Pinpoint the cell where the given text exists, returning its (X, Y) midpoint coordinate. 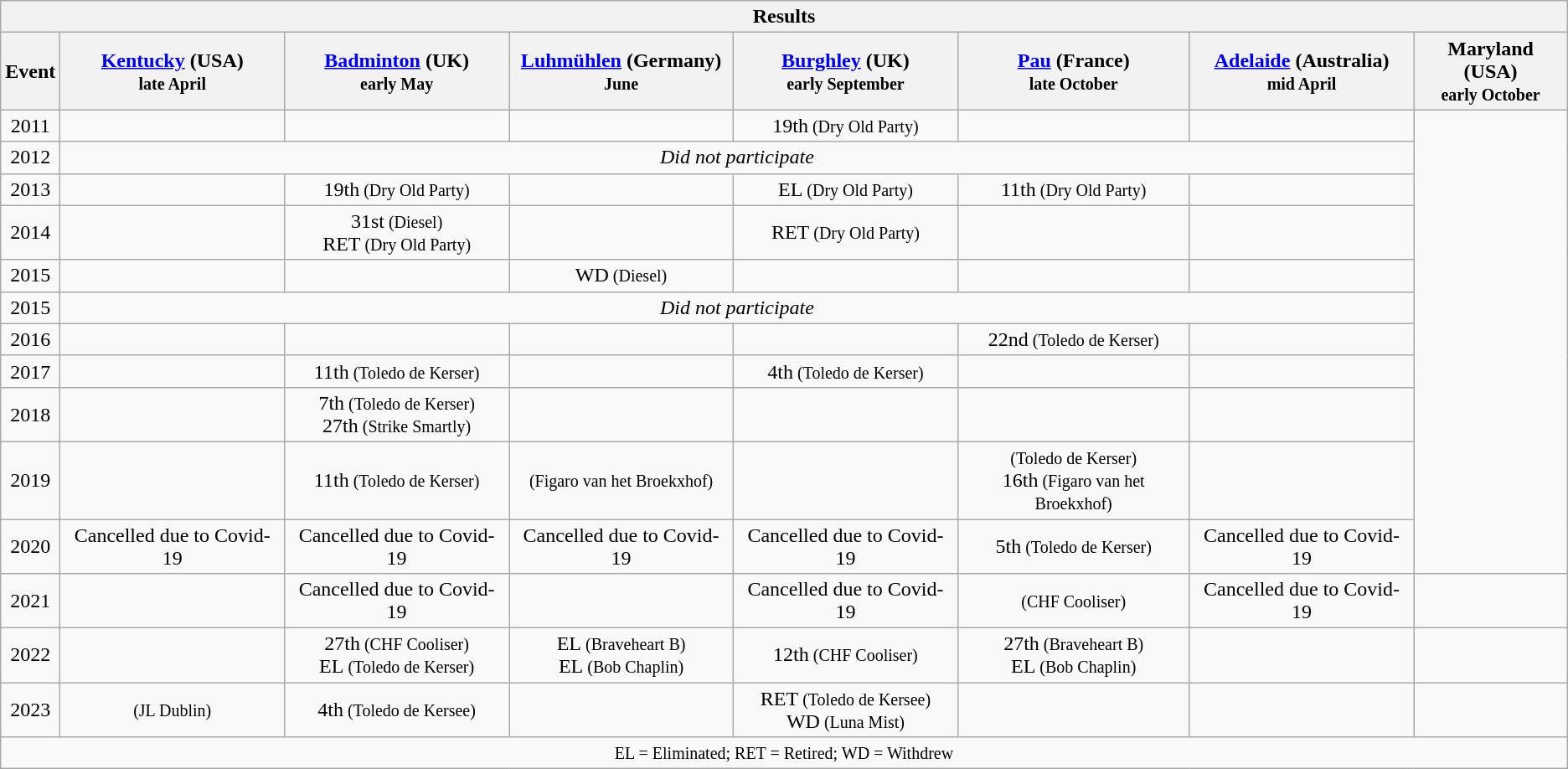
31st (Diesel)RET (Dry Old Party) (397, 233)
22nd (Toledo de Kerser) (1074, 339)
2017 (30, 371)
12th (CHF Cooliser) (846, 655)
Burghley (UK)early September (846, 71)
RET (Dry Old Party) (846, 233)
2016 (30, 339)
Badminton (UK)early May (397, 71)
EL = Eliminated; RET = Retired; WD = Withdrew (784, 753)
27th (CHF Cooliser)EL (Toledo de Kerser) (397, 655)
(JL Dublin) (173, 710)
2019 (30, 480)
2011 (30, 126)
2020 (30, 546)
EL (Braveheart B)EL (Bob Chaplin) (622, 655)
2018 (30, 414)
WD (Diesel) (622, 276)
2022 (30, 655)
2014 (30, 233)
Luhmühlen (Germany)June (622, 71)
27th (Braveheart B)EL (Bob Chaplin) (1074, 655)
2021 (30, 601)
2023 (30, 710)
Kentucky (USA)late April (173, 71)
Event (30, 71)
Pau (France)late October (1074, 71)
4th (Toledo de Kersee) (397, 710)
(Figaro van het Broekxhof) (622, 480)
11th (Dry Old Party) (1074, 189)
5th (Toledo de Kerser) (1074, 546)
2013 (30, 189)
RET (Toledo de Kersee)WD (Luna Mist) (846, 710)
7th (Toledo de Kerser)27th (Strike Smartly) (397, 414)
(Toledo de Kerser)16th (Figaro van het Broekxhof) (1074, 480)
(CHF Cooliser) (1074, 601)
Results (784, 17)
4th (Toledo de Kerser) (846, 371)
2012 (30, 157)
Maryland (USA)early October (1491, 71)
EL (Dry Old Party) (846, 189)
Adelaide (Australia)mid April (1302, 71)
